Identify which cell holds the provided text, then report its [X, Y] central coordinate. 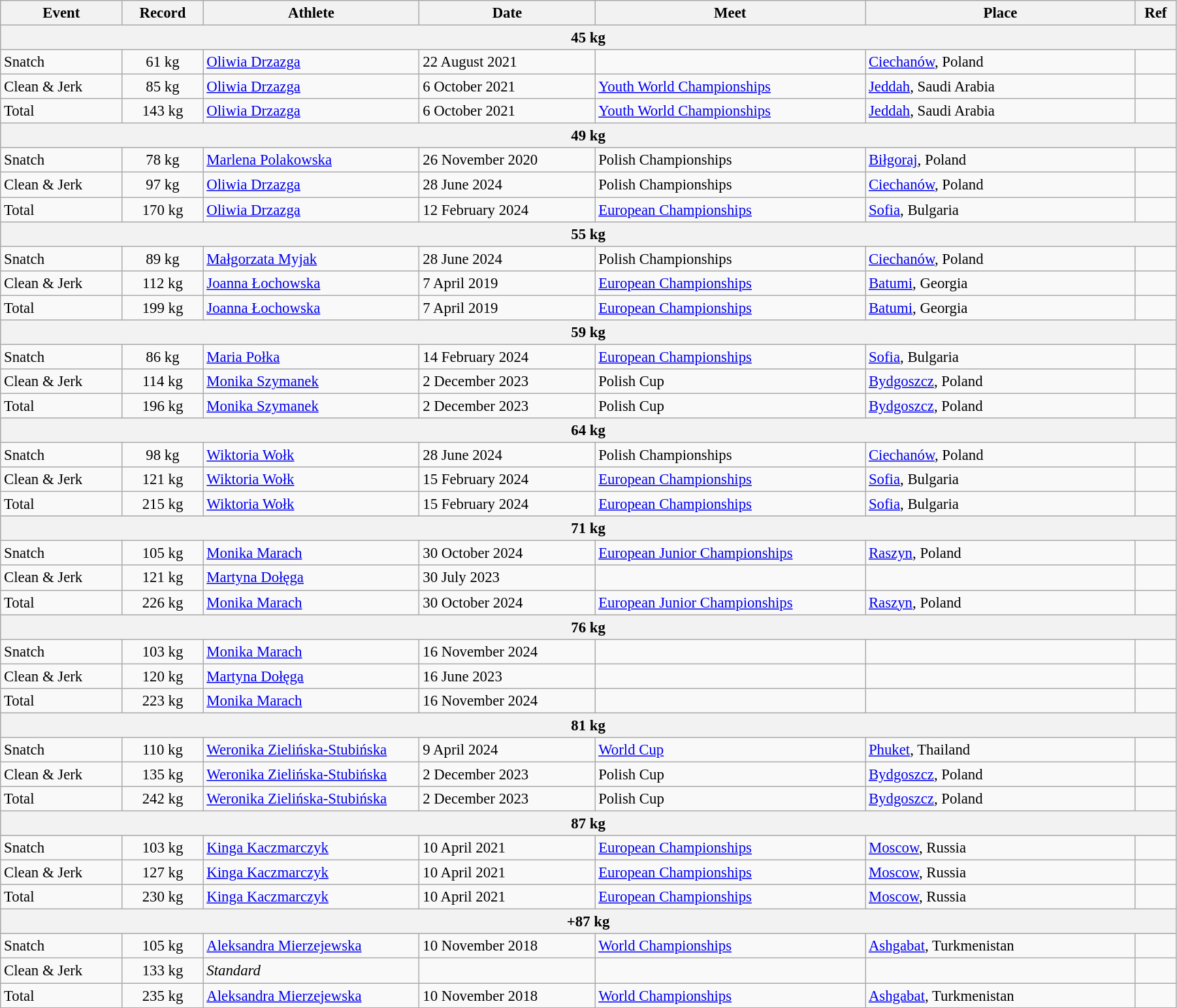
78 kg [163, 160]
143 kg [163, 111]
Standard [311, 971]
199 kg [163, 308]
230 kg [163, 897]
235 kg [163, 996]
14 February 2024 [507, 357]
26 November 2020 [507, 160]
85 kg [163, 87]
59 kg [588, 333]
98 kg [163, 455]
223 kg [163, 701]
Record [163, 13]
Maria Połka [311, 357]
Phuket, Thailand [1001, 750]
97 kg [163, 185]
86 kg [163, 357]
226 kg [163, 602]
16 June 2023 [507, 676]
242 kg [163, 799]
Ref [1155, 13]
Marlena Polakowska [311, 160]
87 kg [588, 824]
64 kg [588, 431]
Place [1001, 13]
49 kg [588, 136]
76 kg [588, 627]
Biłgoraj, Poland [1001, 160]
114 kg [163, 382]
Athlete [311, 13]
71 kg [588, 528]
30 July 2023 [507, 578]
196 kg [163, 406]
110 kg [163, 750]
89 kg [163, 259]
Meet [730, 13]
Date [507, 13]
Event [61, 13]
81 kg [588, 725]
112 kg [163, 283]
World Cup [730, 750]
12 February 2024 [507, 210]
135 kg [163, 774]
215 kg [163, 504]
133 kg [163, 971]
+87 kg [588, 922]
45 kg [588, 38]
61 kg [163, 62]
170 kg [163, 210]
9 April 2024 [507, 750]
120 kg [163, 676]
55 kg [588, 234]
127 kg [163, 873]
Małgorzata Myjak [311, 259]
22 August 2021 [507, 62]
